Find where the given text appears and provide that cell's center as [X, Y] coordinate. 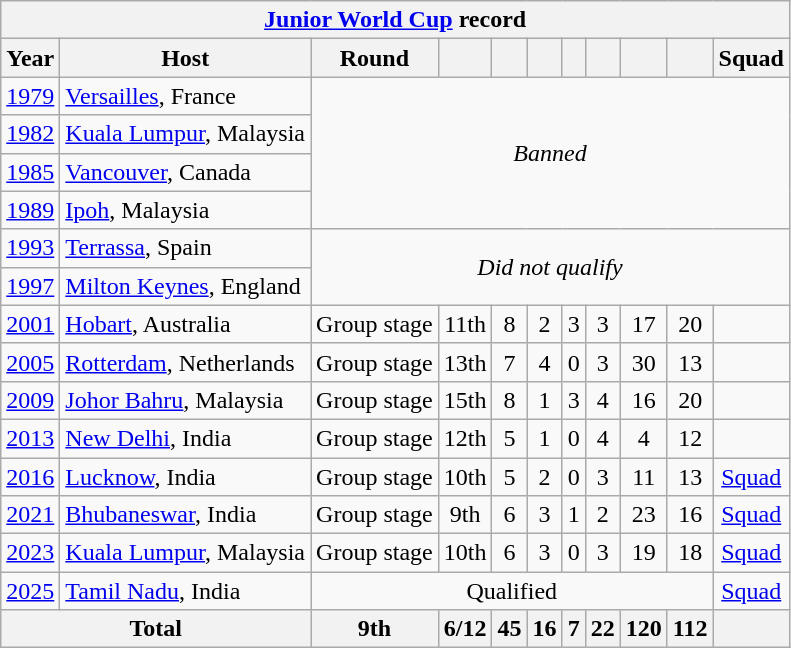
6/12 [465, 629]
1979 [30, 96]
1989 [30, 210]
2025 [30, 591]
30 [644, 362]
Did not qualify [550, 267]
Versailles, France [186, 96]
2016 [30, 477]
22 [602, 629]
Junior World Cup record [396, 20]
Ipoh, Malaysia [186, 210]
1982 [30, 134]
23 [644, 515]
11 [644, 477]
19 [644, 553]
Year [30, 58]
2021 [30, 515]
2009 [30, 400]
Vancouver, Canada [186, 172]
Round [375, 58]
Bhubaneswar, India [186, 515]
Johor Bahru, Malaysia [186, 400]
Terrassa, Spain [186, 248]
17 [644, 324]
Tamil Nadu, India [186, 591]
2013 [30, 438]
2023 [30, 553]
2001 [30, 324]
Qualified [512, 591]
Hobart, Australia [186, 324]
12 [690, 438]
112 [690, 629]
13th [465, 362]
120 [644, 629]
Rotterdam, Netherlands [186, 362]
12th [465, 438]
45 [510, 629]
New Delhi, India [186, 438]
1997 [30, 286]
2005 [30, 362]
Lucknow, India [186, 477]
18 [690, 553]
11th [465, 324]
Total [156, 629]
Banned [550, 153]
1993 [30, 248]
Milton Keynes, England [186, 286]
1985 [30, 172]
Host [186, 58]
15th [465, 400]
